From the cell containing the given text, extract its center point as [x, y] coordinate. 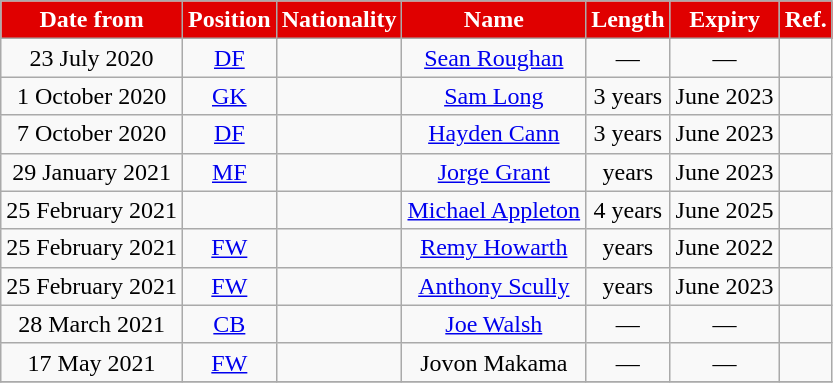
Ref. [806, 20]
Name [494, 20]
June 2025 [724, 210]
Sean Roughan [494, 58]
June 2022 [724, 248]
7 October 2020 [92, 134]
Remy Howarth [494, 248]
1 October 2020 [92, 96]
17 May 2021 [92, 362]
Michael Appleton [494, 210]
Nationality [339, 20]
MF [229, 172]
Anthony Scully [494, 286]
Joe Walsh [494, 324]
Hayden Cann [494, 134]
Length [628, 20]
4 years [628, 210]
CB [229, 324]
GK [229, 96]
Date from [92, 20]
Sam Long [494, 96]
29 January 2021 [92, 172]
Position [229, 20]
Expiry [724, 20]
Jovon Makama [494, 362]
28 March 2021 [92, 324]
23 July 2020 [92, 58]
Jorge Grant [494, 172]
